Return [X, Y] of the center of cell containing provided text 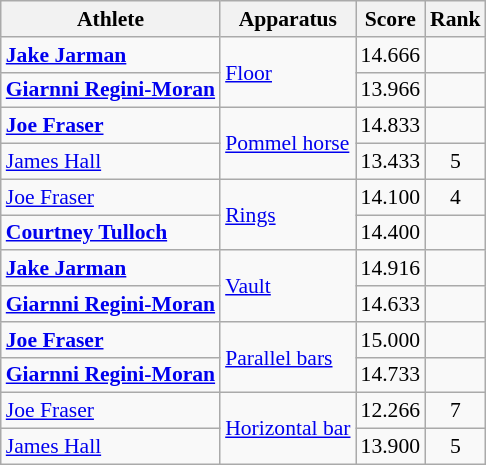
Parallel bars [288, 358]
12.266 [390, 411]
Rank [456, 19]
14.666 [390, 55]
Floor [288, 72]
13.966 [390, 90]
14.833 [390, 126]
13.900 [390, 447]
Score [390, 19]
14.633 [390, 304]
Vault [288, 286]
Courtney Tulloch [110, 233]
Pommel horse [288, 144]
7 [456, 411]
15.000 [390, 340]
4 [456, 197]
Apparatus [288, 19]
Horizontal bar [288, 428]
Rings [288, 214]
14.400 [390, 233]
14.100 [390, 197]
Athlete [110, 19]
14.733 [390, 375]
14.916 [390, 269]
13.433 [390, 162]
